Return the (x, y) coordinate for the center point of the cell that contains the specified text.  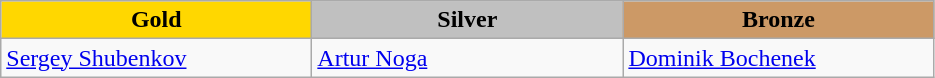
Dominik Bochenek (778, 58)
Gold (156, 20)
Silver (468, 20)
Bronze (778, 20)
Artur Noga (468, 58)
Sergey Shubenkov (156, 58)
